Identify which cell holds the provided text, then report its [X, Y] central coordinate. 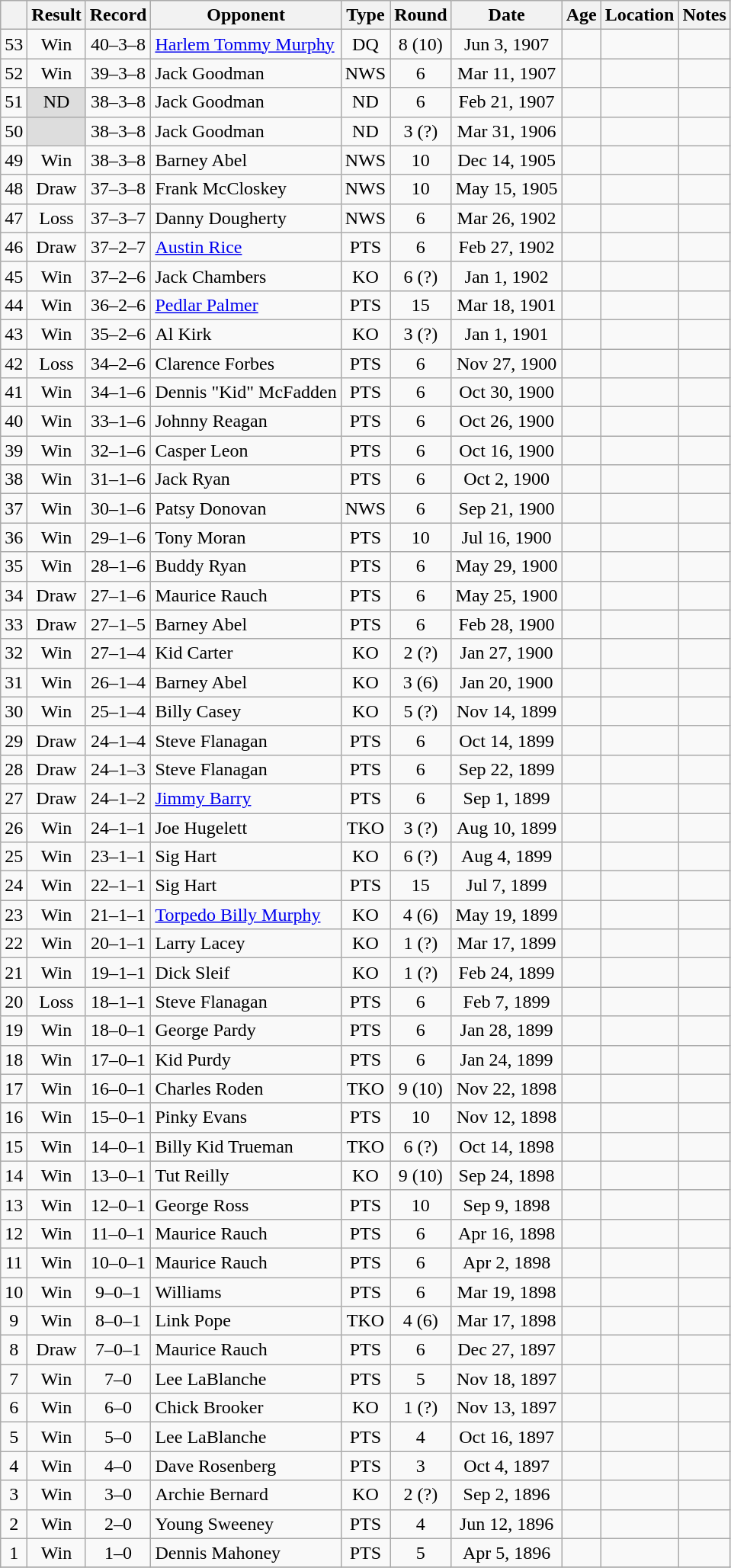
Jan 20, 1900 [506, 682]
30–1–6 [118, 508]
9 [14, 1321]
22–1–1 [118, 886]
Danny Dougherty [245, 218]
3–0 [118, 1495]
Type [365, 15]
47 [14, 218]
53 [14, 44]
Jimmy Barry [245, 798]
34 [14, 595]
48 [14, 189]
12–0–1 [118, 1204]
Mar 31, 1906 [506, 131]
10–0–1 [118, 1262]
Nov 27, 1900 [506, 364]
Jun 12, 1896 [506, 1524]
21 [14, 973]
Jan 27, 1900 [506, 653]
37–3–7 [118, 218]
Record [118, 15]
Apr 5, 1896 [506, 1553]
Charles Roden [245, 1089]
Notes [704, 15]
Feb 24, 1899 [506, 973]
34–2–6 [118, 364]
Oct 14, 1899 [506, 740]
8–0–1 [118, 1321]
Austin Rice [245, 247]
8 (10) [421, 44]
Nov 13, 1897 [506, 1408]
30 [14, 711]
Oct 26, 1900 [506, 422]
21–1–1 [118, 915]
52 [14, 73]
18–0–1 [118, 1031]
Jun 3, 1907 [506, 44]
Nov 14, 1899 [506, 711]
19–1–1 [118, 973]
32–1–6 [118, 451]
24–1–3 [118, 769]
Nov 22, 1898 [506, 1089]
Dennis Mahoney [245, 1553]
Patsy Donovan [245, 508]
Billy Kid Trueman [245, 1146]
29 [14, 740]
Sep 9, 1898 [506, 1204]
11 [14, 1262]
Sep 22, 1899 [506, 769]
Oct 16, 1900 [506, 451]
5–0 [118, 1437]
Dick Sleif [245, 973]
Buddy Ryan [245, 566]
Apr 2, 1898 [506, 1262]
28–1–6 [118, 566]
16–0–1 [118, 1089]
38 [14, 479]
Mar 19, 1898 [506, 1292]
Link Pope [245, 1321]
Williams [245, 1292]
Sep 1, 1899 [506, 798]
14 [14, 1175]
20 [14, 1002]
Feb 27, 1902 [506, 247]
35 [14, 566]
29–1–6 [118, 537]
Jack Ryan [245, 479]
Location [640, 15]
11–0–1 [118, 1233]
George Pardy [245, 1031]
41 [14, 393]
Tut Reilly [245, 1175]
44 [14, 305]
36 [14, 537]
Oct 2, 1900 [506, 479]
37–3–8 [118, 189]
Oct 30, 1900 [506, 393]
2–0 [118, 1524]
Feb 28, 1900 [506, 624]
26 [14, 827]
39–3–8 [118, 73]
Kid Carter [245, 653]
9–0–1 [118, 1292]
Kid Purdy [245, 1060]
35–2–6 [118, 334]
22 [14, 944]
8 [14, 1350]
Chick Brooker [245, 1408]
May 19, 1899 [506, 915]
33–1–6 [118, 422]
Date [506, 15]
13–0–1 [118, 1175]
50 [14, 131]
Age [581, 15]
Harlem Tommy Murphy [245, 44]
43 [14, 334]
DQ [365, 44]
27–1–6 [118, 595]
23–1–1 [118, 857]
17 [14, 1089]
Mar 17, 1898 [506, 1321]
Sep 21, 1900 [506, 508]
2 [14, 1524]
Aug 10, 1899 [506, 827]
Mar 17, 1899 [506, 944]
26–1–4 [118, 682]
40–3–8 [118, 44]
42 [14, 364]
Jack Chambers [245, 276]
1 [14, 1553]
Pinky Evans [245, 1117]
Pedlar Palmer [245, 305]
15–0–1 [118, 1117]
Dennis "Kid" McFadden [245, 393]
Johnny Reagan [245, 422]
Archie Bernard [245, 1495]
Jan 24, 1899 [506, 1060]
Tony Moran [245, 537]
George Ross [245, 1204]
Jan 28, 1899 [506, 1031]
39 [14, 451]
5 (?) [421, 711]
Larry Lacey [245, 944]
20–1–1 [118, 944]
31–1–6 [118, 479]
Jul 16, 1900 [506, 537]
Opponent [245, 15]
Round [421, 15]
24 [14, 886]
Torpedo Billy Murphy [245, 915]
Aug 4, 1899 [506, 857]
Feb 7, 1899 [506, 1002]
46 [14, 247]
Young Sweeney [245, 1524]
40 [14, 422]
7–0 [118, 1379]
24–1–2 [118, 798]
4–0 [118, 1466]
Feb 21, 1907 [506, 102]
Casper Leon [245, 451]
37 [14, 508]
23 [14, 915]
37–2–6 [118, 276]
May 25, 1900 [506, 595]
Billy Casey [245, 711]
Jan 1, 1902 [506, 276]
33 [14, 624]
27–1–5 [118, 624]
Nov 12, 1898 [506, 1117]
Mar 26, 1902 [506, 218]
27 [14, 798]
Al Kirk [245, 334]
Jul 7, 1899 [506, 886]
17–0–1 [118, 1060]
Jan 1, 1901 [506, 334]
32 [14, 653]
51 [14, 102]
18–1–1 [118, 1002]
37–2–7 [118, 247]
27–1–4 [118, 653]
16 [14, 1117]
36–2–6 [118, 305]
13 [14, 1204]
Joe Hugelett [245, 827]
Result [56, 15]
Sep 24, 1898 [506, 1175]
7–0–1 [118, 1350]
Dave Rosenberg [245, 1466]
Mar 11, 1907 [506, 73]
25 [14, 857]
12 [14, 1233]
3 (6) [421, 682]
Dec 14, 1905 [506, 160]
Mar 18, 1901 [506, 305]
18 [14, 1060]
Oct 4, 1897 [506, 1466]
25–1–4 [118, 711]
34–1–6 [118, 393]
May 15, 1905 [506, 189]
19 [14, 1031]
Oct 16, 1897 [506, 1437]
Dec 27, 1897 [506, 1350]
24–1–1 [118, 827]
24–1–4 [118, 740]
28 [14, 769]
45 [14, 276]
Oct 14, 1898 [506, 1146]
14–0–1 [118, 1146]
31 [14, 682]
Nov 18, 1897 [506, 1379]
7 [14, 1379]
May 29, 1900 [506, 566]
1–0 [118, 1553]
Sep 2, 1896 [506, 1495]
Frank McCloskey [245, 189]
Clarence Forbes [245, 364]
Apr 16, 1898 [506, 1233]
6–0 [118, 1408]
49 [14, 160]
